Provide the (X, Y) coordinate of the cell's center where the given text is located.  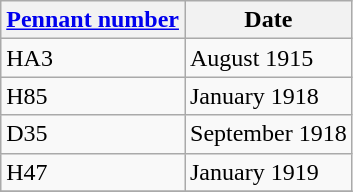
August 1915 (268, 58)
January 1919 (268, 172)
H85 (93, 96)
Pennant number (93, 20)
September 1918 (268, 134)
HA3 (93, 58)
January 1918 (268, 96)
H47 (93, 172)
Date (268, 20)
D35 (93, 134)
